For the text-containing cell, return its midpoint in [X, Y] coordinate format. 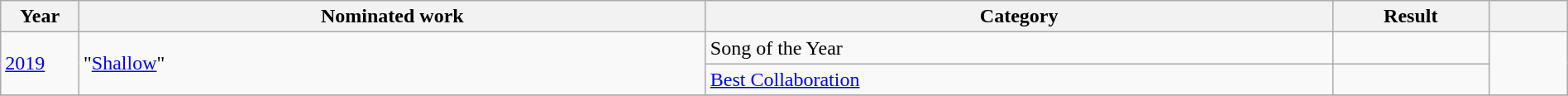
"Shallow" [392, 64]
2019 [40, 64]
Year [40, 17]
Song of the Year [1019, 48]
Best Collaboration [1019, 79]
Category [1019, 17]
Result [1411, 17]
Nominated work [392, 17]
